Return the [x, y] coordinate for the center point of the cell that contains the specified text.  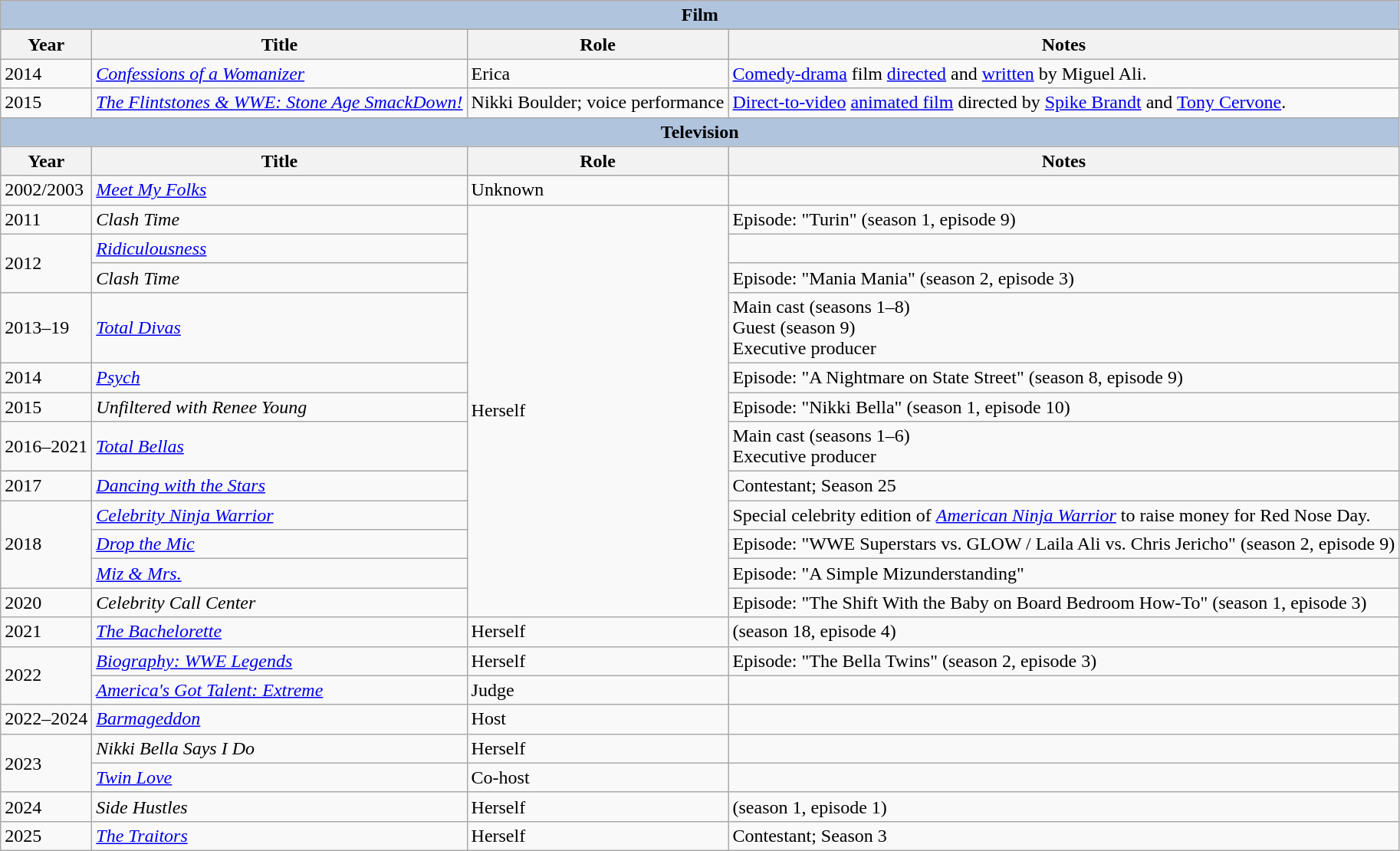
Miz & Mrs. [279, 573]
Nikki Bella Says I Do [279, 748]
Episode: "Nikki Bella" (season 1, episode 10) [1064, 407]
Episode: "The Bella Twins" (season 2, episode 3) [1064, 661]
Dancing with the Stars [279, 486]
Comedy-drama film directed and written by Miguel Ali. [1064, 74]
Side Hustles [279, 807]
2012 [46, 263]
2025 [46, 836]
Episode: "WWE Superstars vs. GLOW / Laila Ali vs. Chris Jericho" (season 2, episode 9) [1064, 544]
Film [700, 15]
2018 [46, 544]
Confessions of a Womanizer [279, 74]
Contestant; Season 25 [1064, 486]
Episode: "The Shift With the Baby on Board Bedroom How-To" (season 1, episode 3) [1064, 603]
Television [700, 132]
Drop the Mic [279, 544]
Judge [598, 690]
Celebrity Ninja Warrior [279, 515]
Total Divas [279, 327]
Co-host [598, 777]
2020 [46, 603]
Main cast (seasons 1–8) Guest (season 9) Executive producer [1064, 327]
The Bachelorette [279, 632]
Unknown [598, 190]
Ridiculousness [279, 248]
Barmageddon [279, 719]
(season 18, episode 4) [1064, 632]
2011 [46, 219]
2022 [46, 675]
Biography: WWE Legends [279, 661]
2013–19 [46, 327]
Episode: "Mania Mania" (season 2, episode 3) [1064, 278]
Twin Love [279, 777]
2021 [46, 632]
Psych [279, 377]
Episode: "A Nightmare on State Street" (season 8, episode 9) [1064, 377]
Celebrity Call Center [279, 603]
Main cast (seasons 1–6)Executive producer [1064, 446]
2022–2024 [46, 719]
Direct-to-video animated film directed by Spike Brandt and Tony Cervone. [1064, 103]
2024 [46, 807]
Meet My Folks [279, 190]
2017 [46, 486]
Episode: "A Simple Mizunderstanding" [1064, 573]
Host [598, 719]
Total Bellas [279, 446]
Contestant; Season 3 [1064, 836]
Special celebrity edition of American Ninja Warrior to raise money for Red Nose Day. [1064, 515]
Nikki Boulder; voice performance [598, 103]
(season 1, episode 1) [1064, 807]
The Flintstones & WWE: Stone Age SmackDown! [279, 103]
2002/2003 [46, 190]
Episode: "Turin" (season 1, episode 9) [1064, 219]
Erica [598, 74]
2023 [46, 763]
Unfiltered with Renee Young [279, 407]
2016–2021 [46, 446]
The Traitors [279, 836]
America's Got Talent: Extreme [279, 690]
